Output the (X, Y) coordinate of the center of the cell containing the given text.  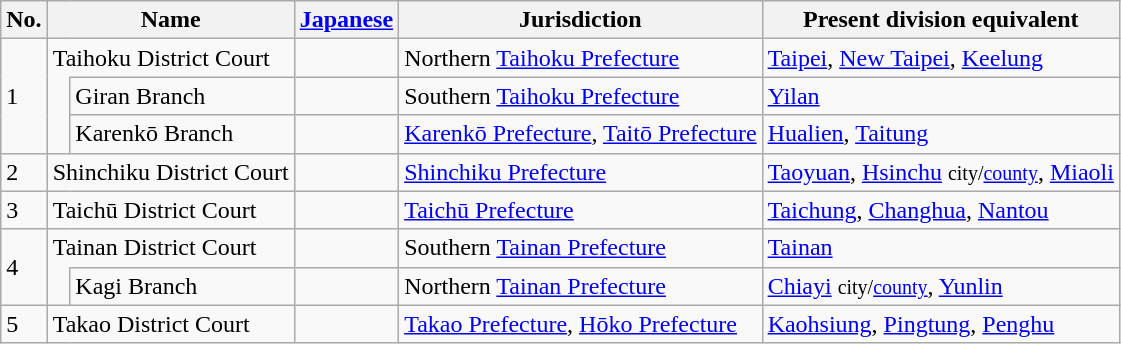
Name (170, 20)
Southern Taihoku Prefecture (580, 96)
3 (24, 210)
Southern Tainan Prefecture (580, 248)
Taoyuan, Hsinchu city/county, Miaoli (940, 172)
Japanese (346, 20)
Karenkō Branch (182, 134)
Takao District Court (170, 324)
Jurisdiction (580, 20)
Giran Branch (182, 96)
5 (24, 324)
Tainan (940, 248)
2 (24, 172)
Kaohsiung, Pingtung, Penghu (940, 324)
Shinchiku District Court (170, 172)
Northern Taihoku Prefecture (580, 58)
No. (24, 20)
1 (24, 96)
Takao Prefecture, Hōko Prefecture (580, 324)
Tainan District Court (170, 248)
Taihoku District Court (170, 58)
4 (24, 267)
Shinchiku Prefecture (580, 172)
Present division equivalent (940, 20)
Yilan (940, 96)
Chiayi city/county, Yunlin (940, 286)
Northern Tainan Prefecture (580, 286)
Hualien, Taitung (940, 134)
Taichū District Court (170, 210)
Taichū Prefecture (580, 210)
Taichung, Changhua, Nantou (940, 210)
Karenkō Prefecture, Taitō Prefecture (580, 134)
Taipei, New Taipei, Keelung (940, 58)
Kagi Branch (182, 286)
